Search for the cell housing the specified text and yield its (X, Y) center coordinate. 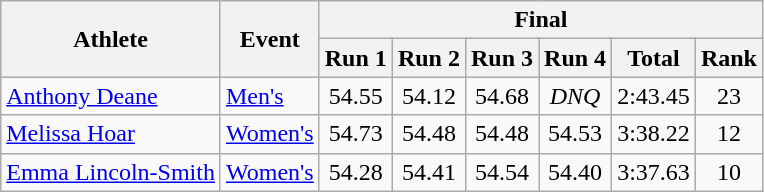
Run 2 (428, 58)
Event (270, 39)
Melissa Hoar (111, 134)
54.53 (576, 134)
Final (540, 20)
Rank (728, 58)
54.12 (428, 96)
Run 1 (356, 58)
54.40 (576, 172)
54.28 (356, 172)
54.68 (502, 96)
3:38.22 (654, 134)
Run 3 (502, 58)
Men's (270, 96)
Emma Lincoln-Smith (111, 172)
DNQ (576, 96)
54.41 (428, 172)
Run 4 (576, 58)
23 (728, 96)
54.54 (502, 172)
Anthony Deane (111, 96)
12 (728, 134)
3:37.63 (654, 172)
2:43.45 (654, 96)
10 (728, 172)
54.55 (356, 96)
Athlete (111, 39)
Total (654, 58)
54.73 (356, 134)
